Determine the (x, y) coordinate at the center of the cell enclosing the given text.  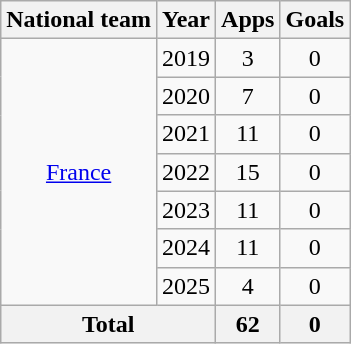
15 (248, 172)
3 (248, 58)
2022 (186, 172)
Year (186, 20)
7 (248, 96)
Goals (315, 20)
Total (108, 324)
2025 (186, 286)
2024 (186, 248)
4 (248, 286)
62 (248, 324)
National team (79, 20)
2020 (186, 96)
2021 (186, 134)
Apps (248, 20)
2019 (186, 58)
France (79, 172)
2023 (186, 210)
